Detect which cell encompasses the target text, then output its (X, Y) center coordinate. 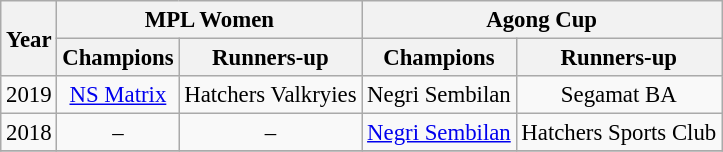
Agong Cup (542, 20)
Hatchers Valkryies (270, 95)
NS Matrix (118, 95)
2018 (29, 133)
Year (29, 38)
Hatchers Sports Club (619, 133)
2019 (29, 95)
MPL Women (210, 20)
Segamat BA (619, 95)
